Return the (X, Y) coordinate for the center point of the cell that contains the specified text.  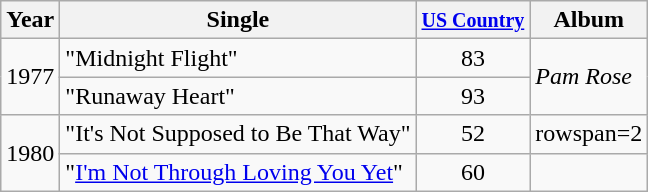
1977 (30, 77)
US Country (473, 20)
93 (473, 96)
52 (473, 134)
Pam Rose (589, 77)
rowspan=2 (589, 134)
"Midnight Flight" (238, 58)
"I'm Not Through Loving You Yet" (238, 172)
Year (30, 20)
1980 (30, 153)
83 (473, 58)
"It's Not Supposed to Be That Way" (238, 134)
"Runaway Heart" (238, 96)
60 (473, 172)
Single (238, 20)
Album (589, 20)
